Locate the cell with the specified text and output its (X, Y) center coordinate. 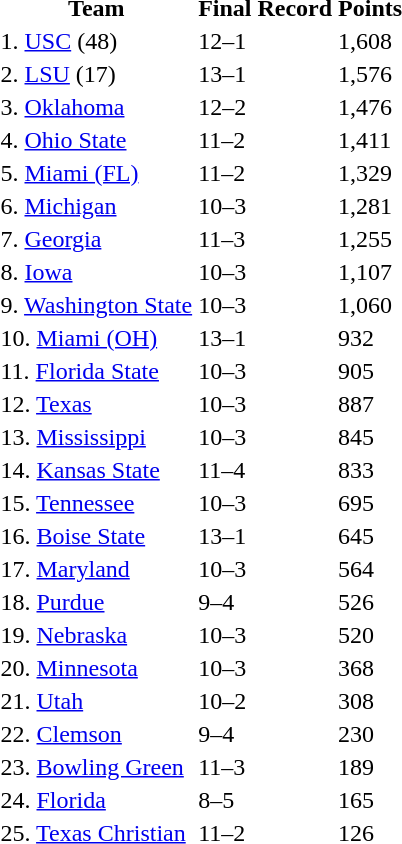
11–4 (266, 470)
8–5 (266, 800)
12–2 (266, 107)
10–2 (266, 701)
12–1 (266, 41)
